Extract the [x, y] coordinate from the center of the cell holding the provided text.  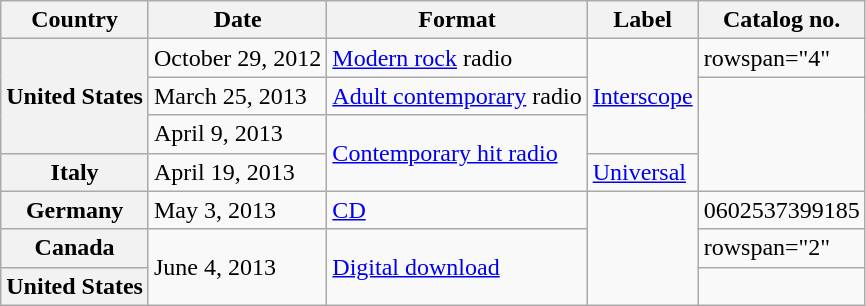
April 9, 2013 [237, 134]
Date [237, 20]
Italy [75, 172]
Modern rock radio [457, 58]
Country [75, 20]
April 19, 2013 [237, 172]
Label [642, 20]
May 3, 2013 [237, 210]
Canada [75, 248]
March 25, 2013 [237, 96]
Adult contemporary radio [457, 96]
Interscope [642, 96]
October 29, 2012 [237, 58]
Universal [642, 172]
Germany [75, 210]
rowspan="4" [782, 58]
Contemporary hit radio [457, 153]
CD [457, 210]
0602537399185 [782, 210]
rowspan="2" [782, 248]
Digital download [457, 267]
Format [457, 20]
June 4, 2013 [237, 267]
Catalog no. [782, 20]
